Provide the [X, Y] coordinate of the cell's center where the given text is located.  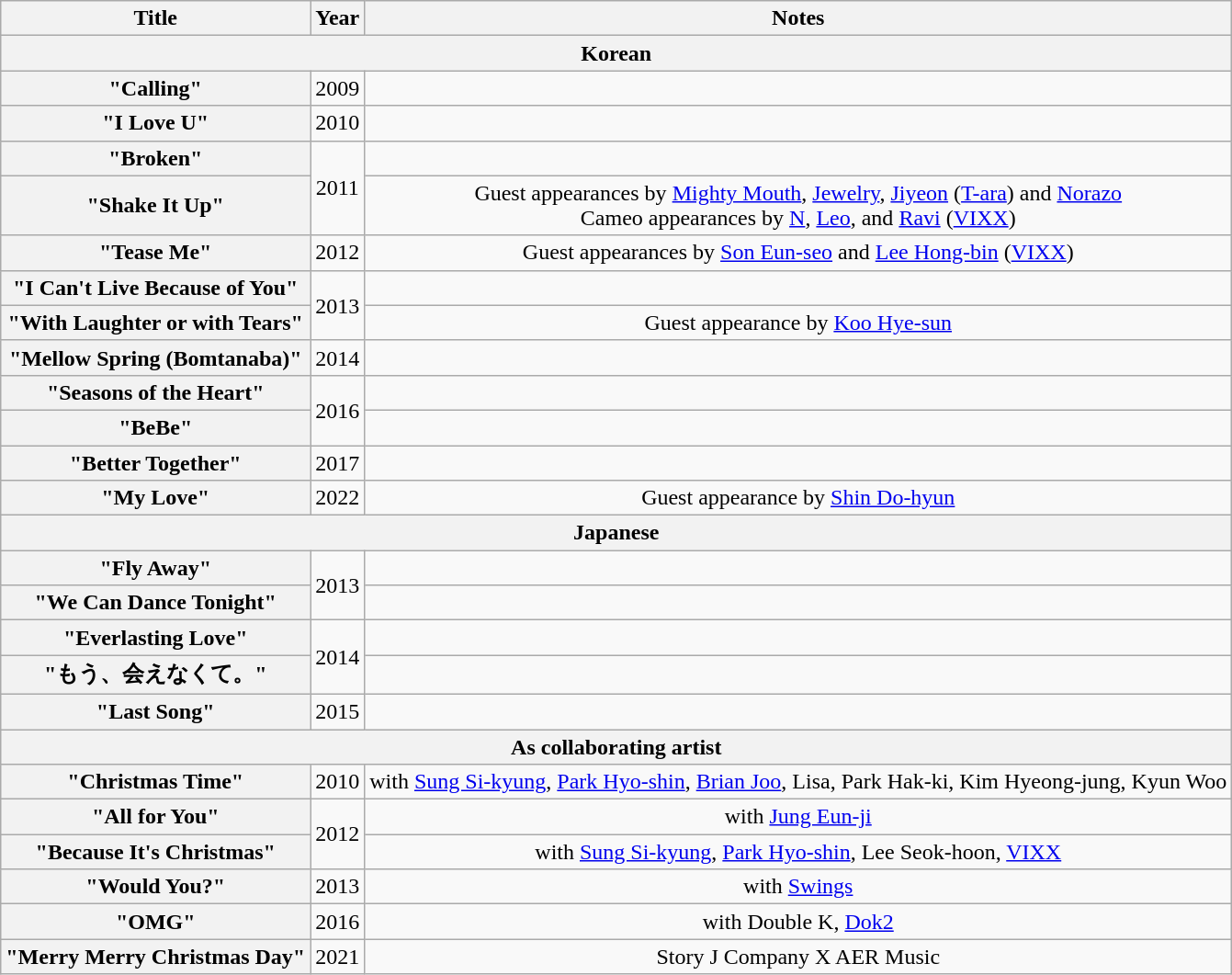
with Jung Eun-ji [798, 817]
with Double K, Dok2 [798, 922]
with Sung Si-kyung, Park Hyo-shin, Brian Joo, Lisa, Park Hak-ki, Kim Hyeong-jung, Kyun Woo [798, 782]
Story J Company X AER Music [798, 957]
with Sung Si-kyung, Park Hyo-shin, Lee Seok-hoon, VIXX [798, 852]
Guest appearance by Shin Do-hyun [798, 498]
"Would You?" [156, 887]
"Last Song" [156, 711]
Korean [616, 53]
Notes [798, 18]
"All for You" [156, 817]
2022 [338, 498]
"My Love" [156, 498]
"BeBe" [156, 427]
Year [338, 18]
Japanese [616, 533]
"もう、会えなくて。" [156, 675]
"Christmas Time" [156, 782]
Title [156, 18]
"Mellow Spring (Bomtanaba)" [156, 357]
"With Laughter or with Tears" [156, 323]
"Fly Away" [156, 568]
2015 [338, 711]
Guest appearances by Mighty Mouth, Jewelry, Jiyeon (T-ara) and NorazoCameo appearances by N, Leo, and Ravi (VIXX) [798, 206]
"I Can't Live Because of You" [156, 288]
"Seasons of the Heart" [156, 392]
"Broken" [156, 158]
"Shake It Up" [156, 206]
"Merry Merry Christmas Day" [156, 957]
Guest appearance by Koo Hye-sun [798, 323]
"Because It's Christmas" [156, 852]
"I Love U" [156, 123]
"Calling" [156, 88]
"Everlasting Love" [156, 638]
2009 [338, 88]
with Swings [798, 887]
As collaborating artist [616, 747]
2011 [338, 187]
"OMG" [156, 922]
"We Can Dance Tonight" [156, 603]
2017 [338, 462]
Guest appearances by Son Eun-seo and Lee Hong-bin (VIXX) [798, 253]
"Better Together" [156, 462]
"Tease Me" [156, 253]
2021 [338, 957]
